Scan for the cell matching the given text and deliver its [X, Y] coordinate at center. 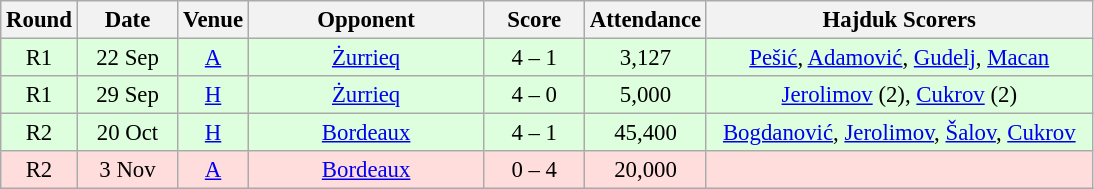
Bogdanović, Jerolimov, Šalov, Cukrov [899, 133]
5,000 [646, 95]
20 Oct [128, 133]
Hajduk Scorers [899, 20]
Round [39, 20]
45,400 [646, 133]
Pešić, Adamović, Gudelj, Macan [899, 58]
Score [534, 20]
Attendance [646, 20]
Opponent [366, 20]
4 – 0 [534, 95]
0 – 4 [534, 170]
Venue [214, 20]
29 Sep [128, 95]
Date [128, 20]
3,127 [646, 58]
3 Nov [128, 170]
22 Sep [128, 58]
Jerolimov (2), Cukrov (2) [899, 95]
20,000 [646, 170]
